Search for the cell housing the specified text and yield its (x, y) center coordinate. 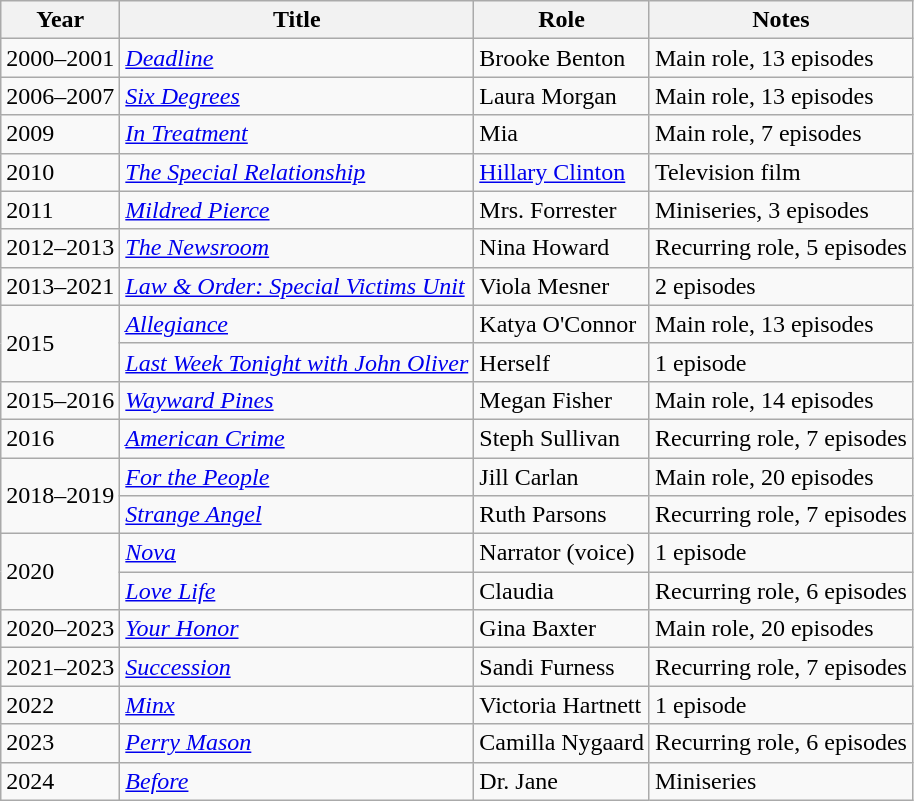
Minx (297, 705)
Law & Order: Special Victims Unit (297, 286)
Television film (780, 172)
Mia (562, 134)
2018–2019 (60, 496)
Wayward Pines (297, 400)
Notes (780, 20)
Laura Morgan (562, 96)
Camilla Nygaard (562, 743)
2010 (60, 172)
2012–2013 (60, 248)
Miniseries (780, 781)
Recurring role, 5 episodes (780, 248)
Sandi Furness (562, 667)
Herself (562, 362)
2016 (60, 438)
Deadline (297, 58)
Katya O'Connor (562, 324)
Mrs. Forrester (562, 210)
Perry Mason (297, 743)
Before (297, 781)
Role (562, 20)
Megan Fisher (562, 400)
2023 (60, 743)
2021–2023 (60, 667)
Steph Sullivan (562, 438)
Allegiance (297, 324)
Your Honor (297, 629)
Succession (297, 667)
2015–2016 (60, 400)
Miniseries, 3 episodes (780, 210)
Year (60, 20)
In Treatment (297, 134)
Six Degrees (297, 96)
American Crime (297, 438)
2 episodes (780, 286)
Ruth Parsons (562, 515)
Narrator (voice) (562, 553)
Viola Mesner (562, 286)
Main role, 14 episodes (780, 400)
2024 (60, 781)
Nova (297, 553)
Last Week Tonight with John Oliver (297, 362)
Love Life (297, 591)
2022 (60, 705)
Mildred Pierce (297, 210)
Claudia (562, 591)
For the People (297, 477)
The Special Relationship (297, 172)
2013–2021 (60, 286)
Main role, 7 episodes (780, 134)
2015 (60, 343)
2020 (60, 572)
Strange Angel (297, 515)
2011 (60, 210)
Title (297, 20)
2009 (60, 134)
Hillary Clinton (562, 172)
Gina Baxter (562, 629)
Dr. Jane (562, 781)
Jill Carlan (562, 477)
The Newsroom (297, 248)
Victoria Hartnett (562, 705)
2000–2001 (60, 58)
2006–2007 (60, 96)
Nina Howard (562, 248)
2020–2023 (60, 629)
Brooke Benton (562, 58)
